Extract the [x, y] coordinate from the center of the cell holding the provided text.  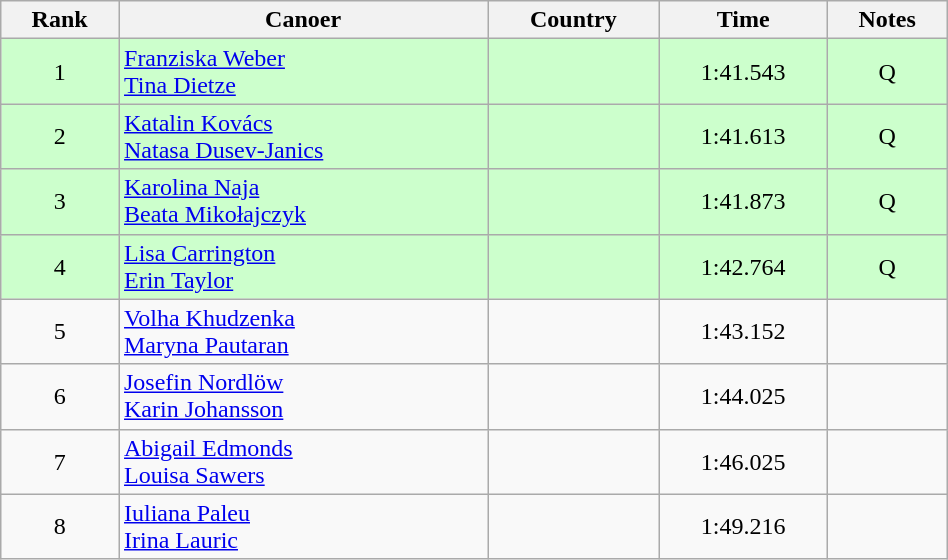
Notes [887, 20]
Abigail EdmondsLouisa Sawers [302, 462]
Time [743, 20]
Lisa CarringtonErin Taylor [302, 266]
Karolina NajaBeata Mikołajczyk [302, 202]
1:49.216 [743, 526]
4 [60, 266]
1:41.613 [743, 136]
Rank [60, 20]
1:44.025 [743, 396]
Country [574, 20]
1 [60, 72]
Iuliana PaleuIrina Lauric [302, 526]
1:41.543 [743, 72]
1:42.764 [743, 266]
7 [60, 462]
Canoer [302, 20]
5 [60, 332]
Katalin KovácsNatasa Dusev-Janics [302, 136]
8 [60, 526]
3 [60, 202]
1:46.025 [743, 462]
Josefin NordlöwKarin Johansson [302, 396]
1:43.152 [743, 332]
6 [60, 396]
2 [60, 136]
1:41.873 [743, 202]
Franziska WeberTina Dietze [302, 72]
Volha KhudzenkaMaryna Pautaran [302, 332]
